Identify which cell holds the provided text, then report its [x, y] central coordinate. 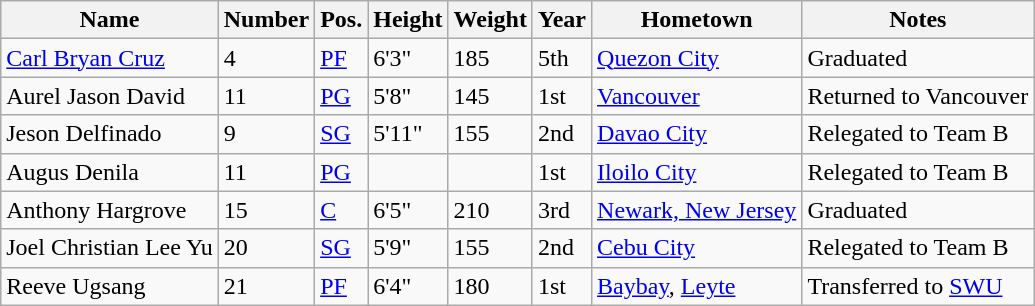
4 [266, 58]
210 [490, 210]
15 [266, 210]
3rd [562, 210]
Transferred to SWU [918, 286]
Vancouver [697, 96]
6'4" [408, 286]
6'5" [408, 210]
6'3" [408, 58]
Hometown [697, 20]
Weight [490, 20]
Anthony Hargrove [110, 210]
Baybay, Leyte [697, 286]
145 [490, 96]
Height [408, 20]
5'11" [408, 134]
20 [266, 248]
5'9" [408, 248]
Davao City [697, 134]
Aurel Jason David [110, 96]
Iloilo City [697, 172]
Quezon City [697, 58]
Name [110, 20]
Carl Bryan Cruz [110, 58]
Number [266, 20]
5th [562, 58]
Returned to Vancouver [918, 96]
9 [266, 134]
Pos. [342, 20]
Year [562, 20]
Reeve Ugsang [110, 286]
180 [490, 286]
C [342, 210]
Newark, New Jersey [697, 210]
185 [490, 58]
Joel Christian Lee Yu [110, 248]
Cebu City [697, 248]
Jeson Delfinado [110, 134]
Augus Denila [110, 172]
21 [266, 286]
Notes [918, 20]
5'8" [408, 96]
